Identify which cell holds the provided text, then report its [X, Y] central coordinate. 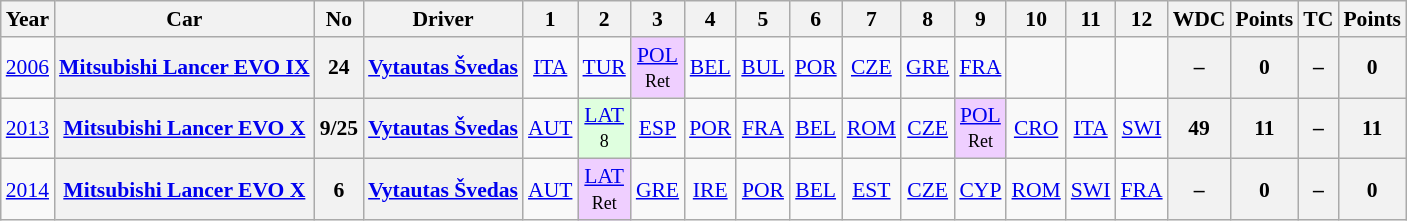
4 [710, 19]
BUL [762, 68]
ESP [658, 128]
10 [1036, 19]
Year [28, 19]
1 [550, 19]
Mitsubishi Lancer EVO IX [184, 68]
2013 [28, 128]
Car [184, 19]
LAT8 [604, 128]
IRE [710, 190]
EST [872, 190]
3 [658, 19]
LATRet [604, 190]
2 [604, 19]
49 [1200, 128]
TC [1318, 19]
9 [980, 19]
CRO [1036, 128]
2006 [28, 68]
WDC [1200, 19]
24 [340, 68]
TUR [604, 68]
CYP [980, 190]
Driver [443, 19]
8 [928, 19]
No [340, 19]
12 [1142, 19]
7 [872, 19]
2014 [28, 190]
9/25 [340, 128]
5 [762, 19]
